Extract the [X, Y] coordinate from the center of the cell holding the provided text.  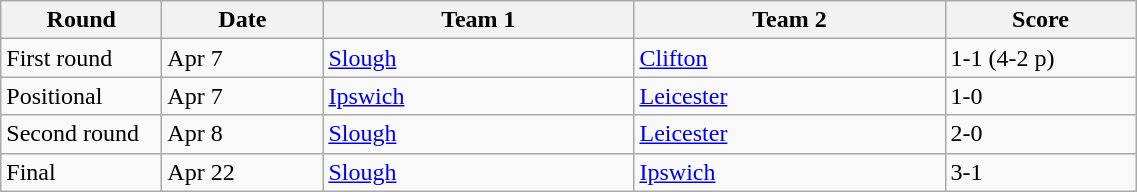
2-0 [1040, 134]
Team 1 [478, 20]
Score [1040, 20]
Clifton [790, 58]
Second round [82, 134]
Date [242, 20]
First round [82, 58]
Apr 8 [242, 134]
Round [82, 20]
Team 2 [790, 20]
1-0 [1040, 96]
Positional [82, 96]
3-1 [1040, 172]
Final [82, 172]
Apr 22 [242, 172]
1-1 (4-2 p) [1040, 58]
